Pinpoint the cell where the given text exists, returning its (x, y) midpoint coordinate. 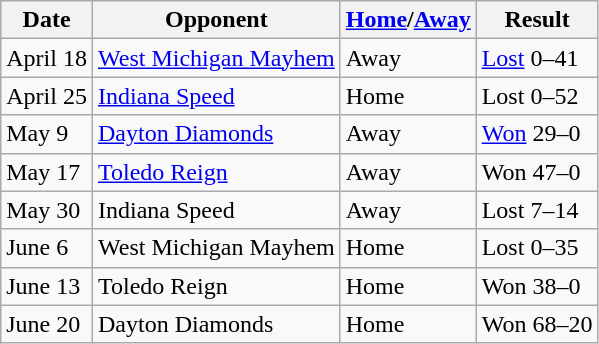
Result (537, 20)
Won 29–0 (537, 134)
May 30 (47, 210)
Lost 0–52 (537, 96)
Opponent (216, 20)
April 25 (47, 96)
Lost 0–41 (537, 58)
Date (47, 20)
April 18 (47, 58)
Lost 7–14 (537, 210)
June 13 (47, 286)
June 20 (47, 324)
Lost 0–35 (537, 248)
May 9 (47, 134)
May 17 (47, 172)
Won 47–0 (537, 172)
Home/Away (408, 20)
June 6 (47, 248)
Won 68–20 (537, 324)
Won 38–0 (537, 286)
